Search for the cell housing the specified text and yield its [x, y] center coordinate. 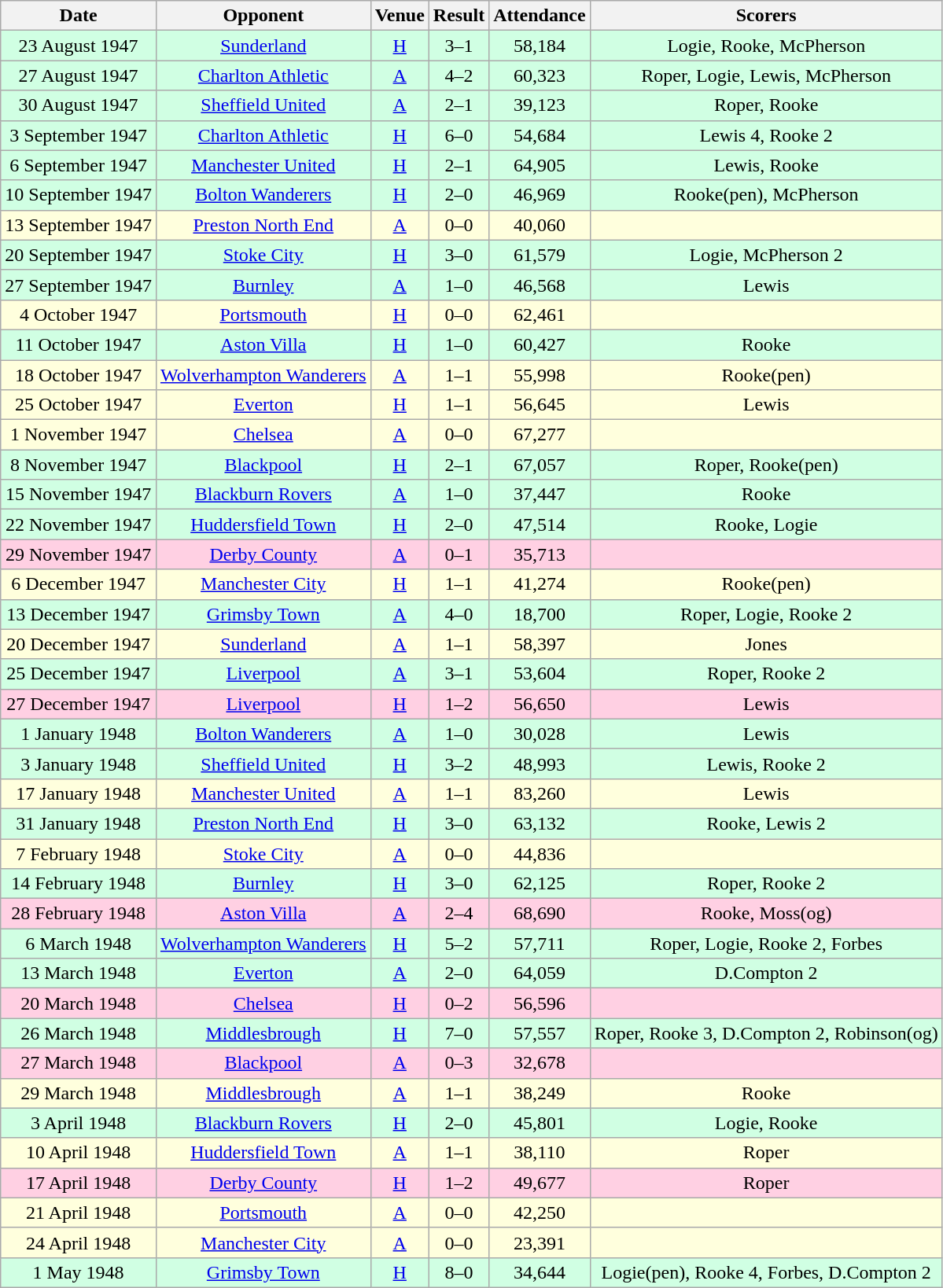
25 December 1947 [79, 674]
30,028 [540, 734]
62,125 [540, 884]
20 September 1947 [79, 255]
0–2 [459, 1003]
56,650 [540, 704]
15 November 1947 [79, 495]
2–4 [459, 914]
46,568 [540, 285]
17 April 1948 [79, 1183]
3–2 [459, 764]
Lewis, Rooke [766, 165]
13 December 1947 [79, 614]
6 March 1948 [79, 944]
7–0 [459, 1033]
48,993 [540, 764]
64,059 [540, 973]
Lewis 4, Rooke 2 [766, 135]
Opponent [263, 16]
0–3 [459, 1063]
31 January 1948 [79, 823]
27 September 1947 [79, 285]
58,184 [540, 46]
46,969 [540, 195]
55,998 [540, 375]
Rooke, Lewis 2 [766, 823]
4–0 [459, 614]
30 August 1947 [79, 105]
Logie, Rooke, McPherson [766, 46]
4 October 1947 [79, 315]
Roper, Logie, Rooke 2 [766, 614]
Logie, McPherson 2 [766, 255]
58,397 [540, 644]
Result [459, 16]
1 May 1948 [79, 1272]
27 August 1947 [79, 75]
Lewis, Rooke 2 [766, 764]
Attendance [540, 16]
24 April 1948 [79, 1242]
56,645 [540, 405]
20 March 1948 [79, 1003]
22 November 1947 [79, 524]
29 November 1947 [79, 554]
45,801 [540, 1123]
Logie(pen), Rooke 4, Forbes, D.Compton 2 [766, 1272]
83,260 [540, 793]
27 March 1948 [79, 1063]
62,461 [540, 315]
39,123 [540, 105]
61,579 [540, 255]
7 February 1948 [79, 853]
14 February 1948 [79, 884]
Rooke(pen), McPherson [766, 195]
5–2 [459, 944]
Rooke, Logie [766, 524]
37,447 [540, 495]
23,391 [540, 1242]
60,427 [540, 344]
35,713 [540, 554]
60,323 [540, 75]
Venue [400, 16]
4–2 [459, 75]
8–0 [459, 1272]
Roper, Rooke [766, 105]
3 January 1948 [79, 764]
10 April 1948 [79, 1153]
44,836 [540, 853]
18 October 1947 [79, 375]
26 March 1948 [79, 1033]
38,249 [540, 1093]
1 January 1948 [79, 734]
Logie, Rooke [766, 1123]
Roper, Rooke 3, D.Compton 2, Robinson(og) [766, 1033]
41,274 [540, 584]
Jones [766, 644]
10 September 1947 [79, 195]
13 March 1948 [79, 973]
6 September 1947 [79, 165]
3 April 1948 [79, 1123]
Roper, Logie, Lewis, McPherson [766, 75]
Date [79, 16]
57,557 [540, 1033]
68,690 [540, 914]
Roper, Logie, Rooke 2, Forbes [766, 944]
47,514 [540, 524]
57,711 [540, 944]
1 November 1947 [79, 435]
54,684 [540, 135]
67,057 [540, 465]
20 December 1947 [79, 644]
17 January 1948 [79, 793]
28 February 1948 [79, 914]
23 August 1947 [79, 46]
42,250 [540, 1213]
34,644 [540, 1272]
Rooke, Moss(og) [766, 914]
13 September 1947 [79, 225]
67,277 [540, 435]
56,596 [540, 1003]
8 November 1947 [79, 465]
25 October 1947 [79, 405]
D.Compton 2 [766, 973]
49,677 [540, 1183]
3 September 1947 [79, 135]
21 April 1948 [79, 1213]
40,060 [540, 225]
29 March 1948 [79, 1093]
53,604 [540, 674]
0–1 [459, 554]
38,110 [540, 1153]
27 December 1947 [79, 704]
6 December 1947 [79, 584]
64,905 [540, 165]
Scorers [766, 16]
11 October 1947 [79, 344]
6–0 [459, 135]
63,132 [540, 823]
32,678 [540, 1063]
18,700 [540, 614]
Roper, Rooke(pen) [766, 465]
